Scan for the cell matching the given text and deliver its (x, y) coordinate at center. 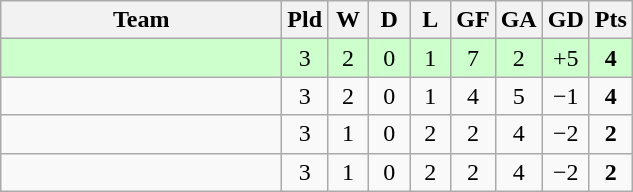
+5 (566, 58)
GD (566, 20)
Pld (305, 20)
L (430, 20)
Pts (610, 20)
W (348, 20)
GA (518, 20)
Team (142, 20)
7 (473, 58)
D (390, 20)
5 (518, 96)
−1 (566, 96)
GF (473, 20)
